Search for the cell housing the specified text and yield its (X, Y) center coordinate. 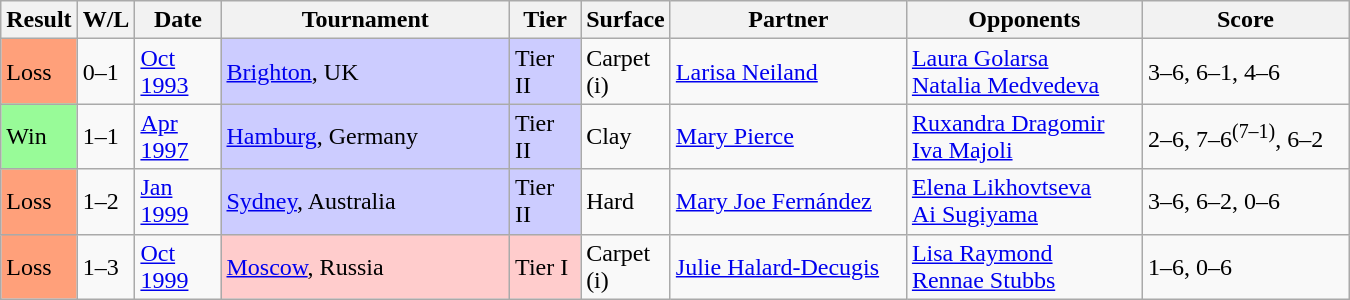
Ruxandra Dragomir Iva Majoli (1024, 136)
Tournament (366, 20)
Lisa Raymond Rennae Stubbs (1024, 266)
Moscow, Russia (366, 266)
Mary Joe Fernández (788, 202)
Oct 1993 (178, 72)
Surface (626, 20)
Win (39, 136)
1–3 (106, 266)
0–1 (106, 72)
Brighton, UK (366, 72)
Partner (788, 20)
3–6, 6–2, 0–6 (1245, 202)
Larisa Neiland (788, 72)
1–2 (106, 202)
Clay (626, 136)
2–6, 7–6(7–1), 6–2 (1245, 136)
Elena Likhovtseva Ai Sugiyama (1024, 202)
Oct 1999 (178, 266)
Hard (626, 202)
Result (39, 20)
Tier (546, 20)
Date (178, 20)
Mary Pierce (788, 136)
Jan 1999 (178, 202)
3–6, 6–1, 4–6 (1245, 72)
Sydney, Australia (366, 202)
Tier I (546, 266)
Julie Halard-Decugis (788, 266)
Opponents (1024, 20)
W/L (106, 20)
Laura Golarsa Natalia Medvedeva (1024, 72)
Hamburg, Germany (366, 136)
1–1 (106, 136)
Score (1245, 20)
1–6, 0–6 (1245, 266)
Apr 1997 (178, 136)
